Scan for the cell matching the given text and deliver its [x, y] coordinate at center. 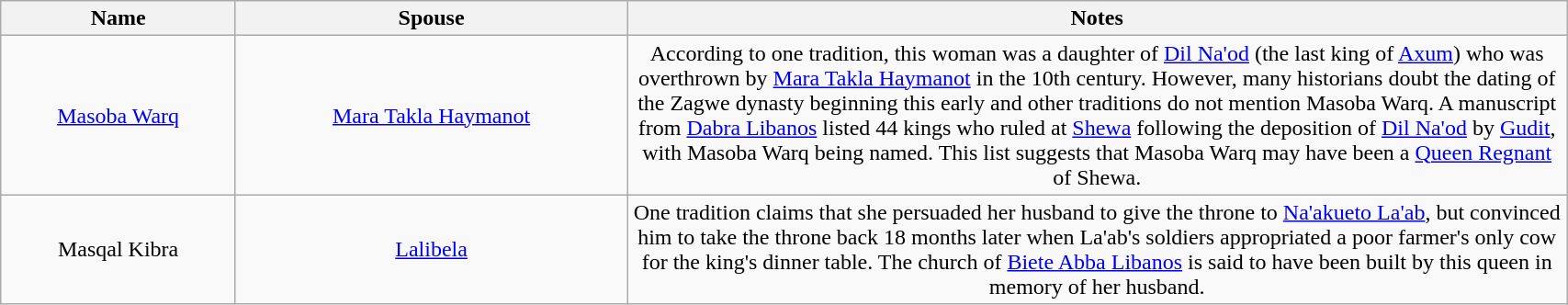
Notes [1097, 18]
Name [118, 18]
Spouse [431, 18]
Masoba Warq [118, 116]
Masqal Kibra [118, 250]
Lalibela [431, 250]
Mara Takla Haymanot [431, 116]
